Identify which cell holds the provided text, then report its [x, y] central coordinate. 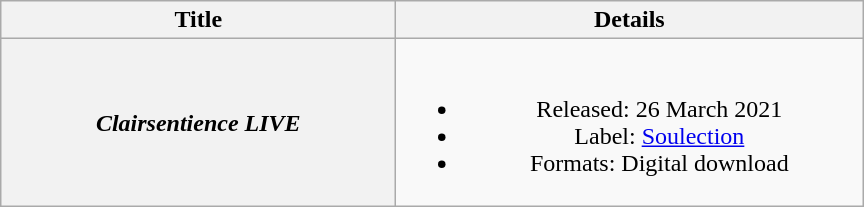
Title [198, 20]
Details [630, 20]
Clairsentience LIVE [198, 122]
Released: 26 March 2021Label: SoulectionFormats: Digital download [630, 122]
